Extract the [X, Y] coordinate from the center of the cell holding the provided text.  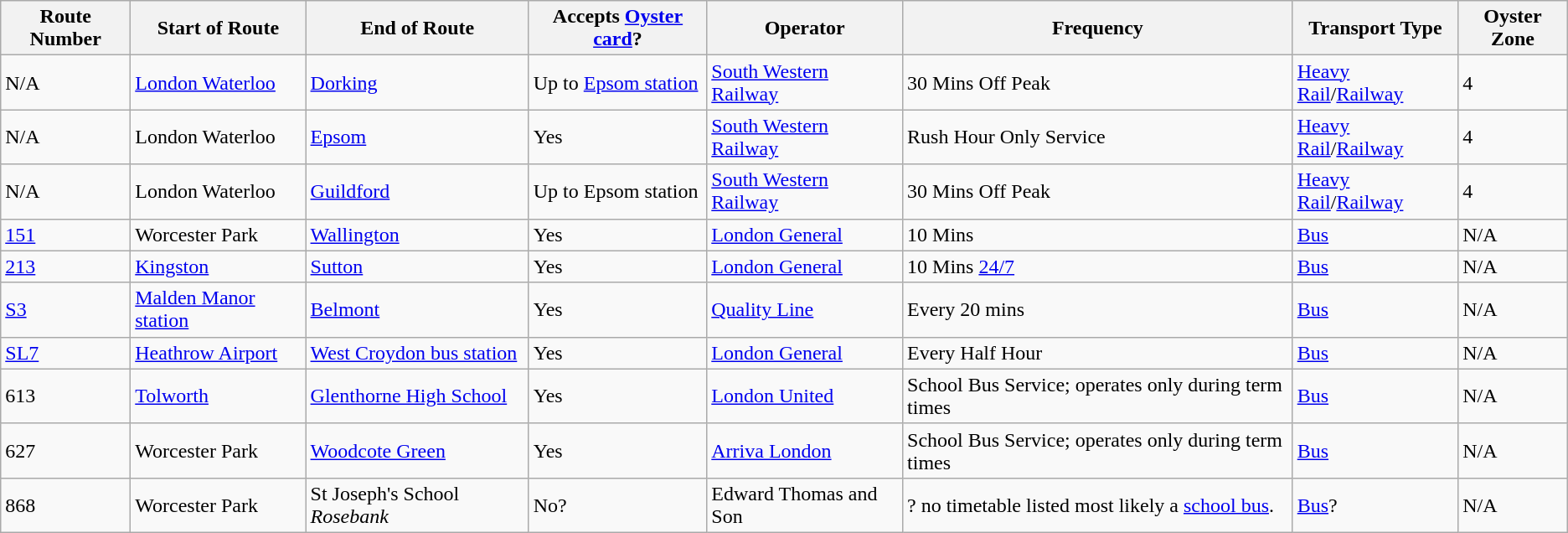
SL7 [65, 353]
Quality Line [805, 310]
Route Number [65, 28]
Sutton [417, 266]
Arriva London [805, 451]
End of Route [417, 28]
Heathrow Airport [218, 353]
10 Mins [1098, 235]
Bus? [1375, 505]
Oyster Zone [1513, 28]
Malden Manor station [218, 310]
Operator [805, 28]
Frequency [1098, 28]
Rush Hour Only Service [1098, 137]
151 [65, 235]
Accepts Oyster card? [618, 28]
Dorking [417, 82]
Edward Thomas and Son [805, 505]
West Croydon bus station [417, 353]
Belmont [417, 310]
868 [65, 505]
Woodcote Green [417, 451]
Epsom [417, 137]
627 [65, 451]
? no timetable listed most likely a school bus. [1098, 505]
Kingston [218, 266]
Every Half Hour [1098, 353]
Glenthorne High School [417, 396]
Every 20 mins [1098, 310]
Start of Route [218, 28]
10 Mins 24/7 [1098, 266]
St Joseph's School Rosebank [417, 505]
Wallington [417, 235]
613 [65, 396]
Tolworth [218, 396]
S3 [65, 310]
Guildford [417, 191]
213 [65, 266]
Transport Type [1375, 28]
London United [805, 396]
No? [618, 505]
